Search for the cell housing the specified text and yield its [X, Y] center coordinate. 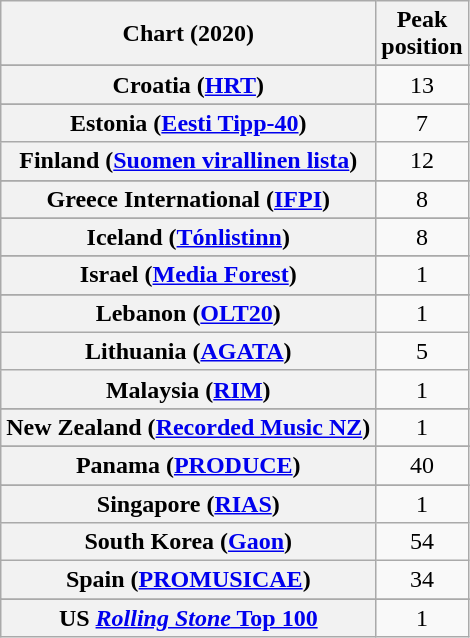
US Rolling Stone Top 100 [188, 618]
Estonia (Eesti Tipp-40) [188, 123]
Peakposition [422, 34]
New Zealand (Recorded Music NZ) [188, 427]
Spain (PROMUSICAE) [188, 580]
Croatia (HRT) [188, 85]
Panama (PRODUCE) [188, 465]
Finland (Suomen virallinen lista) [188, 161]
Lithuania (AGATA) [188, 351]
Israel (Media Forest) [188, 275]
Chart (2020) [188, 34]
34 [422, 580]
5 [422, 351]
13 [422, 85]
Lebanon (OLT20) [188, 313]
Iceland (Tónlistinn) [188, 237]
40 [422, 465]
54 [422, 542]
12 [422, 161]
Singapore (RIAS) [188, 503]
Greece International (IFPI) [188, 199]
7 [422, 123]
Malaysia (RIM) [188, 389]
South Korea (Gaon) [188, 542]
